Detect which cell encompasses the target text, then output its [X, Y] center coordinate. 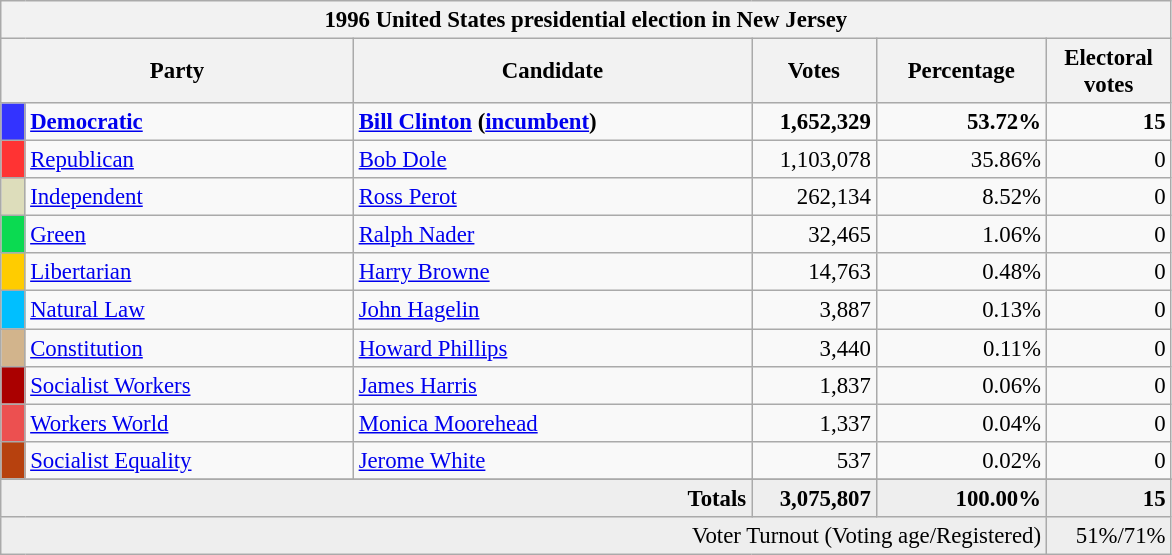
32,465 [814, 235]
Bob Dole [552, 160]
8.52% [961, 197]
Harry Browne [552, 273]
Voter Turnout (Voting age/Registered) [524, 536]
0.13% [961, 310]
Independent [189, 197]
Electoral votes [1108, 72]
0.04% [961, 423]
Candidate [552, 72]
3,440 [814, 348]
Libertarian [189, 273]
14,763 [814, 273]
Bill Clinton (incumbent) [552, 122]
Percentage [961, 72]
Votes [814, 72]
Socialist Equality [189, 460]
3,887 [814, 310]
Ross Perot [552, 197]
0.06% [961, 385]
James Harris [552, 385]
Totals [376, 498]
1,652,329 [814, 122]
51%/71% [1108, 536]
0.48% [961, 273]
Jerome White [552, 460]
537 [814, 460]
100.00% [961, 498]
262,134 [814, 197]
1,103,078 [814, 160]
Workers World [189, 423]
Constitution [189, 348]
Socialist Workers [189, 385]
Democratic [189, 122]
Ralph Nader [552, 235]
0.11% [961, 348]
Howard Phillips [552, 348]
35.86% [961, 160]
0.02% [961, 460]
John Hagelin [552, 310]
3,075,807 [814, 498]
Natural Law [189, 310]
Monica Moorehead [552, 423]
53.72% [961, 122]
1.06% [961, 235]
1,837 [814, 385]
1,337 [814, 423]
Republican [189, 160]
Green [189, 235]
Party [178, 72]
1996 United States presidential election in New Jersey [586, 20]
